Search for the cell housing the specified text and yield its (x, y) center coordinate. 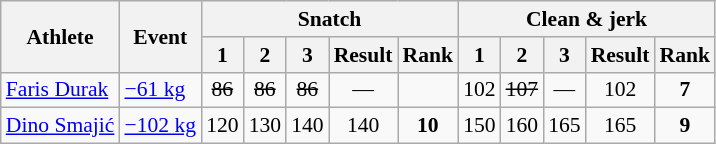
107 (522, 90)
Clean & jerk (586, 19)
Athlete (60, 36)
Faris Durak (60, 90)
Event (160, 36)
−102 kg (160, 126)
150 (480, 126)
160 (522, 126)
Snatch (330, 19)
10 (428, 126)
130 (266, 126)
7 (686, 90)
Dino Smajić (60, 126)
−61 kg (160, 90)
120 (222, 126)
9 (686, 126)
